Pinpoint the cell where the given text exists, returning its [x, y] midpoint coordinate. 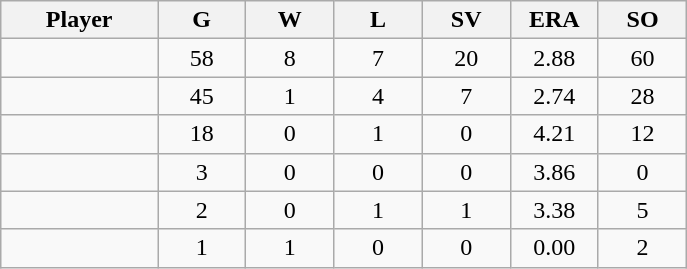
3.38 [554, 210]
4 [378, 96]
5 [642, 210]
28 [642, 96]
45 [202, 96]
2.74 [554, 96]
SO [642, 20]
Player [80, 20]
20 [466, 58]
ERA [554, 20]
60 [642, 58]
8 [290, 58]
G [202, 20]
12 [642, 134]
58 [202, 58]
3.86 [554, 172]
18 [202, 134]
SV [466, 20]
W [290, 20]
3 [202, 172]
2.88 [554, 58]
L [378, 20]
0.00 [554, 248]
4.21 [554, 134]
